Output the (X, Y) coordinate of the center of the cell containing the given text.  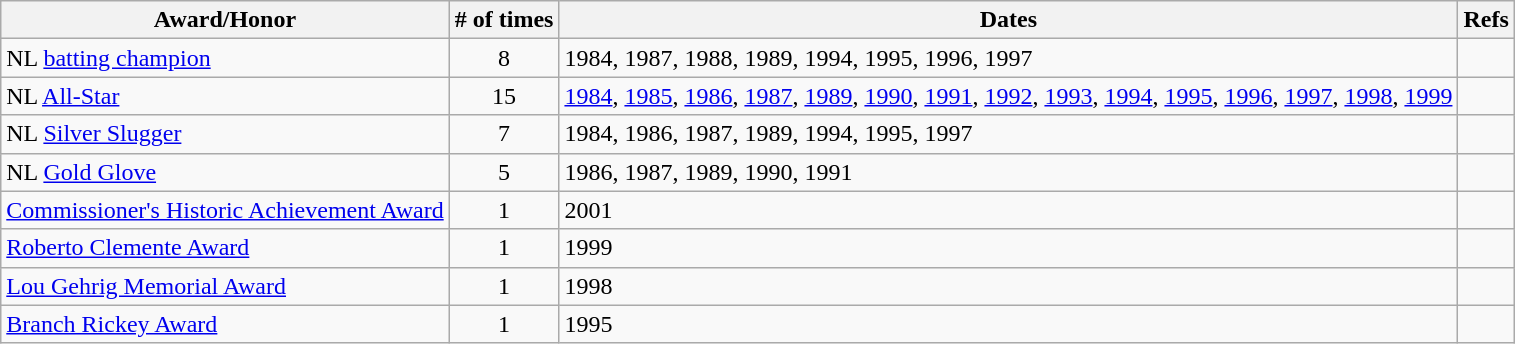
Roberto Clemente Award (225, 248)
1999 (1008, 248)
Commissioner's Historic Achievement Award (225, 210)
1998 (1008, 286)
NL All-Star (225, 96)
Award/Honor (225, 20)
2001 (1008, 210)
1995 (1008, 324)
1984, 1987, 1988, 1989, 1994, 1995, 1996, 1997 (1008, 58)
NL Silver Slugger (225, 134)
8 (504, 58)
15 (504, 96)
NL Gold Glove (225, 172)
Dates (1008, 20)
Lou Gehrig Memorial Award (225, 286)
1984, 1986, 1987, 1989, 1994, 1995, 1997 (1008, 134)
7 (504, 134)
Refs (1486, 20)
# of times (504, 20)
1986, 1987, 1989, 1990, 1991 (1008, 172)
NL batting champion (225, 58)
1984, 1985, 1986, 1987, 1989, 1990, 1991, 1992, 1993, 1994, 1995, 1996, 1997, 1998, 1999 (1008, 96)
Branch Rickey Award (225, 324)
5 (504, 172)
